Detect which cell encompasses the target text, then output its [x, y] center coordinate. 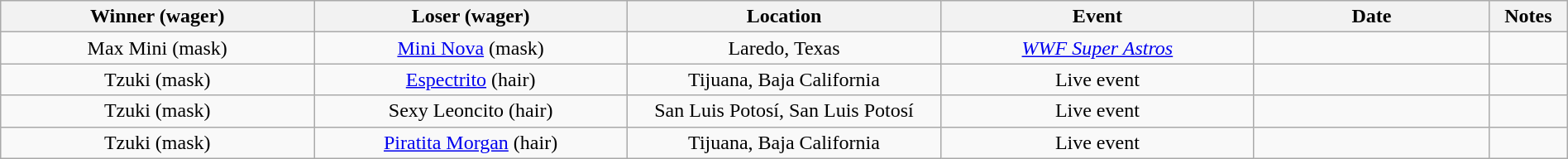
WWF Super Astros [1097, 48]
Mini Nova (mask) [471, 48]
Date [1371, 17]
Max Mini (mask) [157, 48]
Loser (wager) [471, 17]
Notes [1528, 17]
Sexy Leoncito (hair) [471, 111]
Piratita Morgan (hair) [471, 142]
Winner (wager) [157, 17]
Laredo, Texas [784, 48]
Location [784, 17]
Event [1097, 17]
Espectrito (hair) [471, 79]
San Luis Potosí, San Luis Potosí [784, 111]
